Search for the cell housing the specified text and yield its [X, Y] center coordinate. 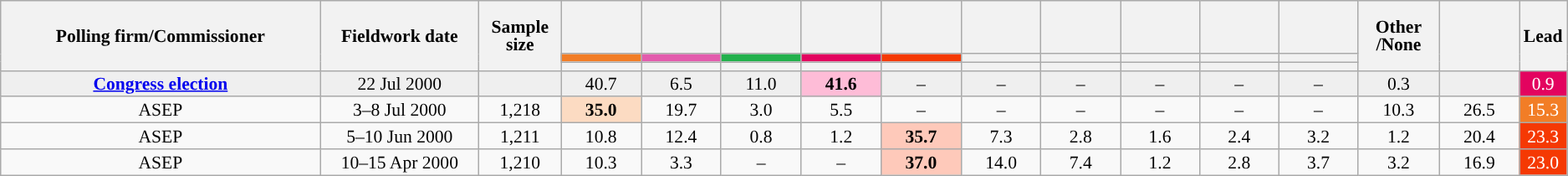
41.6 [841, 84]
Congress election [161, 84]
19.7 [682, 111]
35.7 [922, 136]
5–10 Jun 2000 [400, 136]
10–15 Apr 2000 [400, 163]
12.4 [682, 136]
Polling firm/Commissioner [161, 35]
14.0 [1001, 163]
37.0 [922, 163]
26.5 [1479, 111]
35.0 [601, 111]
2.4 [1239, 136]
3.0 [761, 111]
23.3 [1544, 136]
0.9 [1544, 84]
1,211 [520, 136]
1.6 [1161, 136]
10.8 [601, 136]
16.9 [1479, 163]
Other/None [1398, 35]
3.3 [682, 163]
40.7 [601, 84]
1,218 [520, 111]
Lead [1544, 35]
11.0 [761, 84]
23.0 [1544, 163]
0.3 [1398, 84]
22 Jul 2000 [400, 84]
Sample size [520, 35]
3.7 [1318, 163]
20.4 [1479, 136]
7.4 [1080, 163]
6.5 [682, 84]
Fieldwork date [400, 35]
7.3 [1001, 136]
5.5 [841, 111]
0.8 [761, 136]
15.3 [1544, 111]
3–8 Jul 2000 [400, 111]
1,210 [520, 163]
